From the cell containing the given text, extract its center point as (x, y) coordinate. 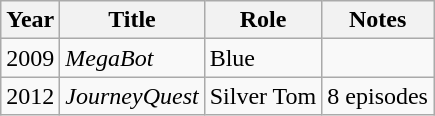
Notes (378, 20)
8 episodes (378, 96)
Role (263, 20)
Year (30, 20)
2012 (30, 96)
JourneyQuest (132, 96)
Title (132, 20)
Blue (263, 58)
Silver Tom (263, 96)
2009 (30, 58)
MegaBot (132, 58)
